Identify which cell holds the provided text, then report its [X, Y] central coordinate. 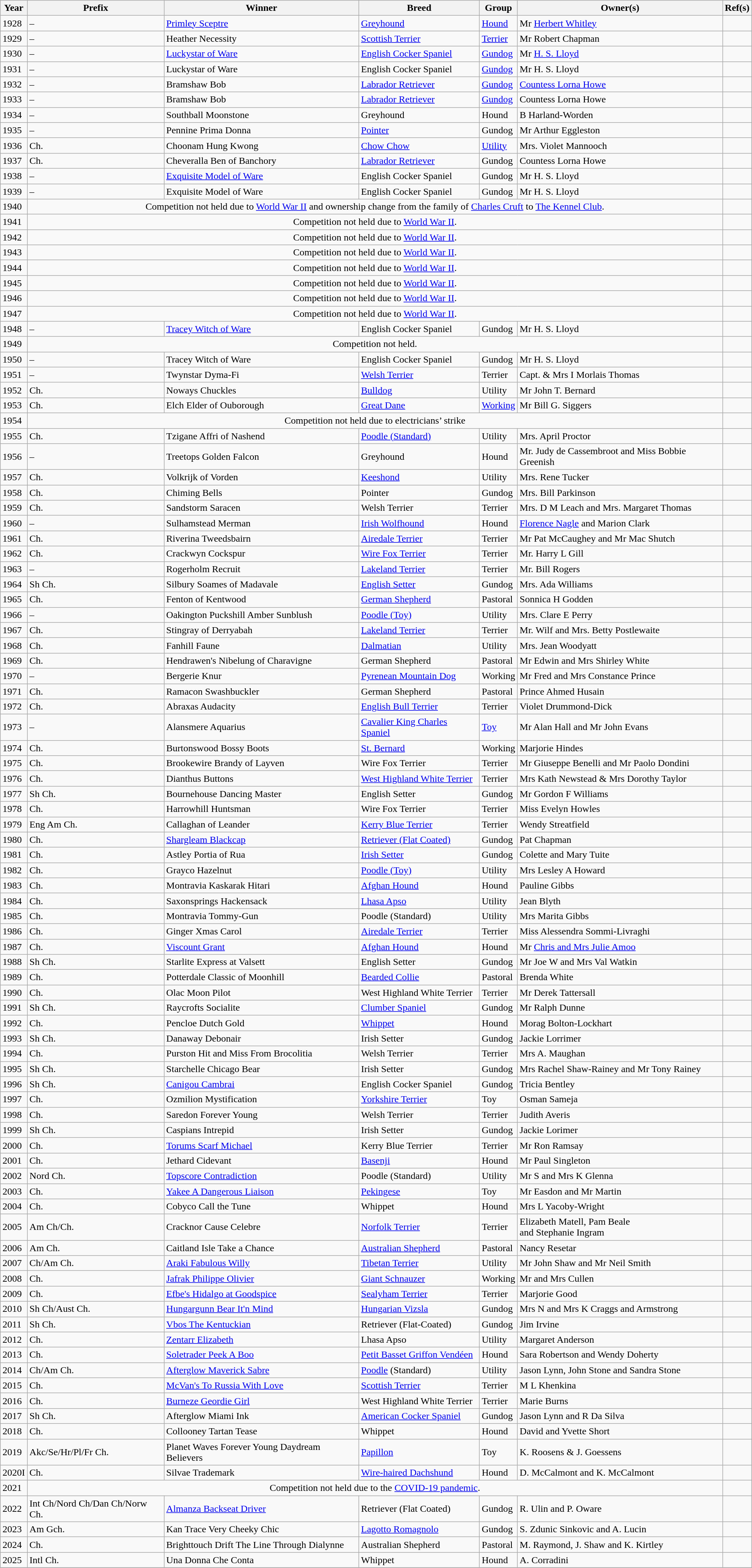
2016 [14, 1401]
Bergerie Knur [261, 676]
1951 [14, 375]
Jason Lynn and R Da Silva [620, 1416]
Cheveralla Ben of Banchory [261, 161]
2004 [14, 1207]
2013 [14, 1355]
1928 [14, 23]
Nord Ch. [96, 1176]
Pekingese [419, 1191]
Marie Burns [620, 1401]
Mr John Shaw and Mr Neil Smith [620, 1263]
Brookewire Brandy of Layven [261, 763]
2015 [14, 1385]
1941 [14, 222]
1934 [14, 115]
Mrs. Ada Williams [620, 584]
1997 [14, 1099]
Heather Necessity [261, 39]
Montravia Tommy-Gun [261, 916]
Olac Moon Pilot [261, 993]
Efbe's Hidalgo at Goodspice [261, 1294]
R. Ulin and P. Oware [620, 1509]
Topscore Contradiction [261, 1176]
1984 [14, 901]
Vbos The Kentuckian [261, 1324]
2007 [14, 1263]
Akc/Se/Hr/Pl/Fr Ch. [96, 1452]
Ozmilion Mystification [261, 1099]
David and Yvette Short [620, 1431]
Osman Sameja [620, 1099]
1939 [14, 192]
Owner(s) [620, 8]
1980 [14, 840]
1964 [14, 584]
1942 [14, 237]
Pat Chapman [620, 840]
Mr Pat McCaughey and Mr Mac Shutch [620, 538]
Ginger Xmas Carol [261, 931]
Mr Gordon F Williams [620, 794]
Pyrenean Mountain Dog [419, 676]
1967 [14, 630]
1933 [14, 100]
M. Raymond, J. Shaw and K. Kirtley [620, 1545]
St. Bernard [419, 748]
Silvae Trademark [261, 1473]
1983 [14, 885]
Clumber Spaniel [419, 1008]
Wendy Streatfield [620, 824]
Burneze Geordie Girl [261, 1401]
1938 [14, 176]
1986 [14, 931]
Saxonsprings Hackensack [261, 901]
1978 [14, 809]
Chow Chow [419, 145]
1947 [14, 314]
1930 [14, 54]
1987 [14, 946]
2018 [14, 1431]
2001 [14, 1160]
Cavalier King Charles Spaniel [419, 728]
Mr Herbert Whitley [620, 23]
Lagotto Romagnolo [419, 1529]
1960 [14, 523]
Oakington Puckshill Amber Sunblush [261, 615]
Mr Paul Singleton [620, 1160]
1935 [14, 130]
Cracknor Cause Celebre [261, 1227]
Mrs Rachel Shaw-Rainey and Mr Tony Rainey [620, 1069]
2017 [14, 1416]
Sonnica H Godden [620, 599]
McVan's To Russia With Love [261, 1385]
Abraxas Audacity [261, 707]
Collooney Tartan Tease [261, 1431]
1970 [14, 676]
Tricia Bentley [620, 1084]
Fanhill Faune [261, 645]
Mrs. Bill Parkinson [620, 493]
Dalmatian [419, 645]
1992 [14, 1023]
Competition not held due to the COVID-19 pandemic. [375, 1488]
Jackie Lorrimer [620, 1038]
1955 [14, 436]
Mr Arthur Eggleston [620, 130]
2006 [14, 1248]
Marjorie Good [620, 1294]
1998 [14, 1115]
Bournehouse Dancing Master [261, 794]
Mrs L Yacoby-Wright [620, 1207]
Mr S and Mrs K Glenna [620, 1176]
Prefix [96, 8]
1971 [14, 691]
Twynstar Dyma-Fi [261, 375]
Miss Evelyn Howles [620, 809]
2020I [14, 1473]
1981 [14, 855]
Competition not held due to World War II and ownership change from the family of Charles Cruft to The Kennel Club. [375, 207]
1968 [14, 645]
Mr Edwin and Mrs Shirley White [620, 661]
B Harland-Worden [620, 115]
Petit Basset Griffon Vendéen [419, 1355]
1945 [14, 283]
Mrs. Rene Tucker [620, 477]
Chiming Bells [261, 493]
1969 [14, 661]
Mr Ralph Dunne [620, 1008]
1958 [14, 493]
Sandstorm Saracen [261, 508]
Mr Giuseppe Benelli and Mr Paolo Dondini [620, 763]
Zentarr Elizabeth [261, 1340]
Mrs. Clare E Perry [620, 615]
1944 [14, 268]
Prince Ahmed Husain [620, 691]
1959 [14, 508]
Saredon Forever Young [261, 1115]
Hungarian Vizsla [419, 1309]
Sealyham Terrier [419, 1294]
Mrs N and Mrs K Craggs and Armstrong [620, 1309]
Competition not held. [375, 344]
1957 [14, 477]
1973 [14, 728]
Tzigane Affri of Nashend [261, 436]
Bulldog [419, 390]
Afterglow Maverick Sabre [261, 1370]
Keeshond [419, 477]
1990 [14, 993]
1932 [14, 84]
1991 [14, 1008]
Mrs Lesley A Howard [620, 870]
Mr. Judy de Cassembroot and Miss Bobbie Greenish [620, 457]
2012 [14, 1340]
1948 [14, 329]
Rogerholm Recruit [261, 569]
1982 [14, 870]
Callaghan of Leander [261, 824]
Tibetan Terrier [419, 1263]
1999 [14, 1130]
Mrs. April Proctor [620, 436]
Kan Trace Very Cheeky Chic [261, 1529]
Southball Moonstone [261, 115]
Pencloe Dutch Gold [261, 1023]
Violet Drummond-Dick [620, 707]
1949 [14, 344]
Astley Portia of Rua [261, 855]
Jean Blyth [620, 901]
Mr Easdon and Mr Martin [620, 1191]
Silbury Soames of Madavale [261, 584]
Mr Derek Tattersall [620, 993]
1977 [14, 794]
D. McCalmont and K. McCalmont [620, 1473]
1931 [14, 69]
Treetops Golden Falcon [261, 457]
Canigou Cambrai [261, 1084]
1975 [14, 763]
Mrs. Jean Woodyatt [620, 645]
2025 [14, 1560]
1956 [14, 457]
Sh Ch/Aust Ch. [96, 1309]
1937 [14, 161]
Jafrak Philippe Olivier [261, 1278]
2022 [14, 1509]
Montravia Kaskarak Hitari [261, 885]
Pauline Gibbs [620, 885]
Yakee A Dangerous Liaison [261, 1191]
Caspians Intrepid [261, 1130]
Alansmere Aquarius [261, 728]
1963 [14, 569]
Int Ch/Nord Ch/Dan Ch/Norw Ch. [96, 1509]
Marjorie Hindes [620, 748]
2009 [14, 1294]
Starlite Express at Valsett [261, 962]
2008 [14, 1278]
Competition not held due to electricians’ strike [375, 420]
Morag Bolton-Lockhart [620, 1023]
Dianthus Buttons [261, 779]
Mr Joe W and Mrs Val Watkin [620, 962]
Miss Alessendra Sommi-Livraghi [620, 931]
Una Donna Che Conta [261, 1560]
Group [499, 8]
1996 [14, 1084]
Margaret Anderson [620, 1340]
Mr Chris and Mrs Julie Amoo [620, 946]
Bearded Collie [419, 977]
Mr Ron Ramsay [620, 1145]
Shargleam Blackcap [261, 840]
Wire-haired Dachshund [419, 1473]
American Cocker Spaniel [419, 1416]
Judith Averis [620, 1115]
1993 [14, 1038]
1940 [14, 207]
1965 [14, 599]
1953 [14, 405]
Mr Alan Hall and Mr John Evans [620, 728]
Afterglow Miami Ink [261, 1416]
2019 [14, 1452]
Brenda White [620, 977]
1936 [14, 145]
Mr Fred and Mrs Constance Prince [620, 676]
Intl Ch. [96, 1560]
Cobyco Call the Tune [261, 1207]
Mr. Wilf and Mrs. Betty Postlewaite [620, 630]
2023 [14, 1529]
Irish Wolfhound [419, 523]
Harrowhill Huntsman [261, 809]
Almanza Backseat Driver [261, 1509]
Ref(s) [737, 8]
Eng Am Ch. [96, 824]
2011 [14, 1324]
Mr Bill G. Siggers [620, 405]
Yorkshire Terrier [419, 1099]
2002 [14, 1176]
Sulhamstead Merman [261, 523]
S. Zdunic Sinkovic and A. Lucin [620, 1529]
1989 [14, 977]
Nancy Resetar [620, 1248]
Am Ch/Ch. [96, 1227]
1966 [14, 615]
Year [14, 8]
Retriever (Flat-Coated) [419, 1324]
Caitland Isle Take a Chance [261, 1248]
Choonam Hung Kwong [261, 145]
1950 [14, 359]
Am Gch. [96, 1529]
1994 [14, 1054]
Fenton of Kentwood [261, 599]
1976 [14, 779]
Grayco Hazelnut [261, 870]
Starchelle Chicago Bear [261, 1069]
1943 [14, 253]
Pennine Prima Donna [261, 130]
Giant Schnauzer [419, 1278]
Jim Irvine [620, 1324]
Mrs. D M Leach and Mrs. Margaret Thomas [620, 508]
Colette and Mary Tuite [620, 855]
Mr. Bill Rogers [620, 569]
Mr and Mrs Cullen [620, 1278]
Mrs Marita Gibbs [620, 916]
Araki Fabulous Willy [261, 1263]
Soletrader Peek A Boo [261, 1355]
2010 [14, 1309]
K. Roosens & J. Goessens [620, 1452]
Mr John T. Bernard [620, 390]
1946 [14, 298]
1972 [14, 707]
Winner [261, 8]
Florence Nagle and Marion Clark [620, 523]
1961 [14, 538]
Jethard Cidevant [261, 1160]
2014 [14, 1370]
Papillon [419, 1452]
Jackie Lorimer [620, 1130]
M L Khenkina [620, 1385]
Riverina Tweedsbairn [261, 538]
Norfolk Terrier [419, 1227]
2024 [14, 1545]
A. Corradini [620, 1560]
Danaway Debonair [261, 1038]
Volkrijk of Vorden [261, 477]
Noways Chuckles [261, 390]
Ramacon Swashbuckler [261, 691]
1929 [14, 39]
Elch Elder of Ouborough [261, 405]
Capt. & Mrs I Morlais Thomas [620, 375]
Hendrawen's Nibelung of Charavigne [261, 661]
2003 [14, 1191]
Sara Robertson and Wendy Doherty [620, 1355]
Planet Waves Forever Young Daydream Believers [261, 1452]
Hungargunn Bear It'n Mind [261, 1309]
Purston Hit and Miss From Brocolitia [261, 1054]
Burtonswood Bossy Boots [261, 748]
Torums Scarf Michael [261, 1145]
1985 [14, 916]
1962 [14, 554]
Brighttouch Drift The Line Through Dialynne [261, 1545]
Stingray of Derryabah [261, 630]
Primley Sceptre [261, 23]
Raycrofts Socialite [261, 1008]
Mr. Harry L Gill [620, 554]
English Bull Terrier [419, 707]
Mrs Kath Newstead & Mrs Dorothy Taylor [620, 779]
1988 [14, 962]
1995 [14, 1069]
2000 [14, 1145]
Elizabeth Matell, Pam Bealeand Stephanie Ingram [620, 1227]
2005 [14, 1227]
1979 [14, 824]
Potterdale Classic of Moonhill [261, 977]
Crackwyn Cockspur [261, 554]
Jason Lynn, John Stone and Sandra Stone [620, 1370]
Basenji [419, 1160]
2021 [14, 1488]
Am Ch. [96, 1248]
1974 [14, 748]
1954 [14, 420]
Viscount Grant [261, 946]
Mrs A. Maughan [620, 1054]
Great Dane [419, 405]
Mr Robert Chapman [620, 39]
1952 [14, 390]
Breed [419, 8]
Mrs. Violet Mannooch [620, 145]
